Return the (X, Y) coordinate for the center point of the cell that contains the specified text.  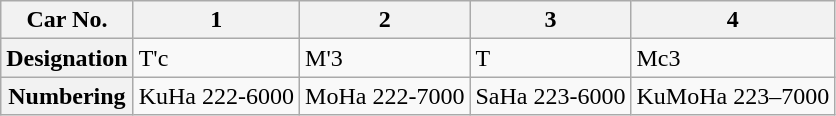
1 (216, 20)
Mc3 (733, 58)
Car No. (67, 20)
SaHa 223-6000 (550, 96)
Numbering (67, 96)
4 (733, 20)
KuHa 222-6000 (216, 96)
T'c (216, 58)
KuMoHa 223–7000 (733, 96)
Designation (67, 58)
2 (385, 20)
MoHa 222-7000 (385, 96)
T (550, 58)
M'3 (385, 58)
3 (550, 20)
